From the cell containing the given text, extract its center point as [X, Y] coordinate. 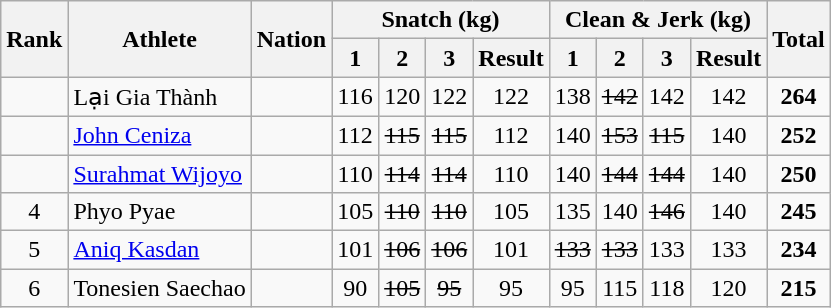
135 [572, 212]
252 [799, 135]
153 [620, 135]
5 [34, 250]
Athlete [160, 39]
6 [34, 288]
146 [666, 212]
116 [356, 97]
118 [666, 288]
138 [572, 97]
Tonesien Saechao [160, 288]
John Ceniza [160, 135]
Surahmat Wijoyo [160, 173]
4 [34, 212]
250 [799, 173]
Lại Gia Thành [160, 97]
264 [799, 97]
Clean & Jerk (kg) [658, 20]
215 [799, 288]
Snatch (kg) [441, 20]
Nation [291, 39]
234 [799, 250]
245 [799, 212]
Rank [34, 39]
90 [356, 288]
Phyo Pyae [160, 212]
Aniq Kasdan [160, 250]
Total [799, 39]
